Return [x, y] of the center of cell containing provided text 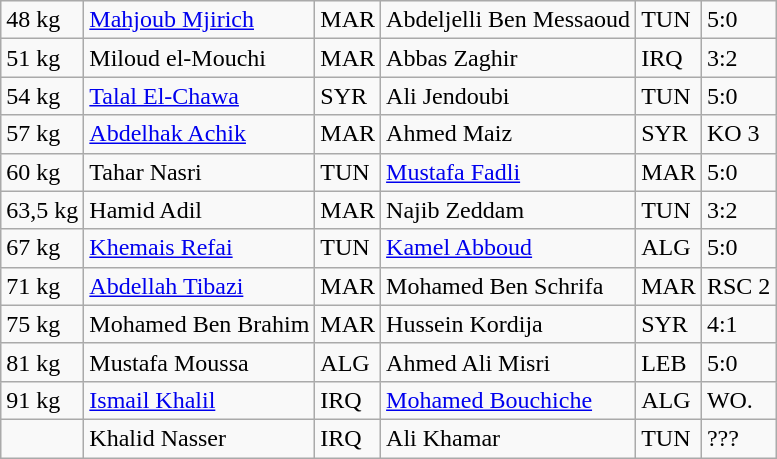
51 kg [42, 58]
??? [738, 438]
Mohamed Ben Brahim [200, 324]
Abdelhak Achik [200, 134]
Najib Zeddam [508, 210]
KO 3 [738, 134]
Miloud el-Mouchi [200, 58]
4:1 [738, 324]
Mohamed Ben Schrifa [508, 286]
Mustafa Fadli [508, 172]
48 kg [42, 20]
91 kg [42, 400]
71 kg [42, 286]
Abdellah Tibazi [200, 286]
57 kg [42, 134]
Mohamed Bouchiche [508, 400]
54 kg [42, 96]
Ahmed Maiz [508, 134]
81 kg [42, 362]
63,5 kg [42, 210]
Ali Khamar [508, 438]
75 kg [42, 324]
Talal El-Chawa [200, 96]
Ali Jendoubi [508, 96]
Tahar Nasri [200, 172]
67 kg [42, 248]
Hamid Adil [200, 210]
Ahmed Ali Misri [508, 362]
Khalid Nasser [200, 438]
Abbas Zaghir [508, 58]
Mustafa Moussa [200, 362]
Hussein Kordija [508, 324]
RSC 2 [738, 286]
60 kg [42, 172]
Mahjoub Mjirich [200, 20]
LEB [669, 362]
Ismail Khalil [200, 400]
Khemais Refai [200, 248]
Kamel Abboud [508, 248]
Abdeljelli Ben Messaoud [508, 20]
WO. [738, 400]
